Return the (X, Y) coordinate for the center point of the cell that contains the specified text.  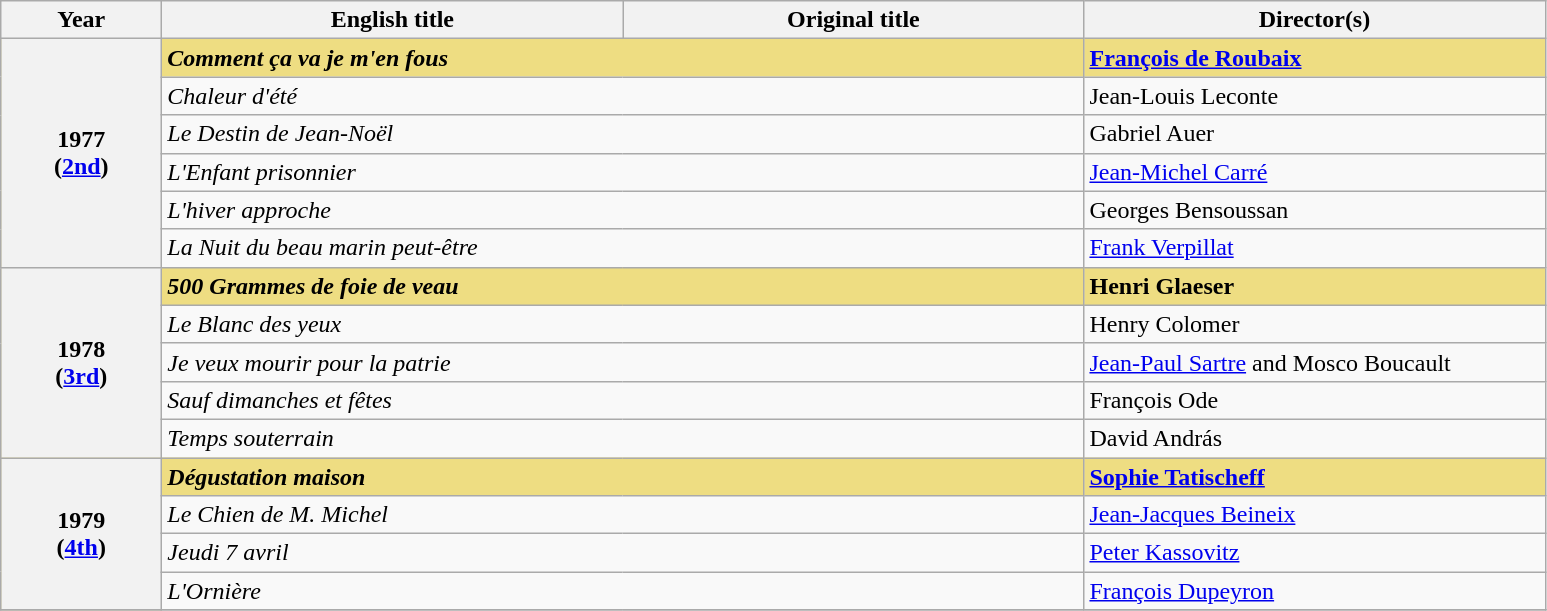
Jean-Louis Leconte (1314, 96)
500 Grammes de foie de veau (623, 286)
Frank Verpillat (1314, 248)
Jean-Michel Carré (1314, 172)
Comment ça va je m'en fous (623, 58)
François Dupeyron (1314, 591)
Peter Kassovitz (1314, 553)
Year (82, 20)
Chaleur d'été (623, 96)
L'Enfant prisonnier (623, 172)
François de Roubaix (1314, 58)
David András (1314, 438)
Georges Bensoussan (1314, 210)
Gabriel Auer (1314, 134)
Original title (854, 20)
Dégustation maison (623, 477)
Sauf dimanches et fêtes (623, 400)
English title (392, 20)
Le Blanc des yeux (623, 324)
1978(3rd) (82, 362)
Le Destin de Jean-Noël (623, 134)
Jean-Paul Sartre and Mosco Boucault (1314, 362)
Le Chien de M. Michel (623, 515)
Je veux mourir pour la patrie (623, 362)
Jeudi 7 avril (623, 553)
Henry Colomer (1314, 324)
1979(4th) (82, 534)
Temps souterrain (623, 438)
Director(s) (1314, 20)
François Ode (1314, 400)
1977(2nd) (82, 153)
Sophie Tatischeff (1314, 477)
La Nuit du beau marin peut-être (623, 248)
L'hiver approche (623, 210)
Henri Glaeser (1314, 286)
Jean-Jacques Beineix (1314, 515)
L'Ornière (623, 591)
